Search for the cell housing the specified text and yield its [x, y] center coordinate. 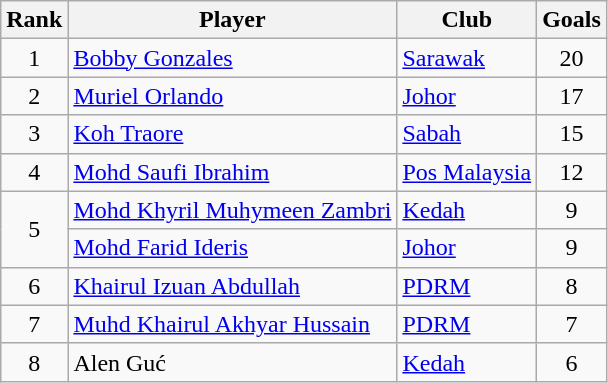
12 [572, 172]
Pos Malaysia [467, 172]
Koh Traore [232, 134]
Mohd Khyril Muhymeen Zambri [232, 210]
Muhd Khairul Akhyar Hussain [232, 324]
5 [34, 229]
20 [572, 58]
Rank [34, 20]
Goals [572, 20]
Muriel Orlando [232, 96]
Bobby Gonzales [232, 58]
Player [232, 20]
15 [572, 134]
1 [34, 58]
Sabah [467, 134]
Club [467, 20]
2 [34, 96]
Mohd Saufi Ibrahim [232, 172]
Sarawak [467, 58]
Mohd Farid Ideris [232, 248]
4 [34, 172]
3 [34, 134]
Alen Guć [232, 362]
17 [572, 96]
Khairul Izuan Abdullah [232, 286]
